Pinpoint the cell where the given text exists, returning its [x, y] midpoint coordinate. 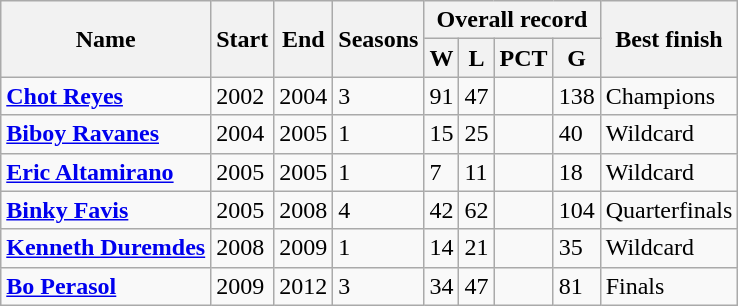
11 [476, 172]
62 [476, 210]
Start [242, 39]
PCT [524, 58]
Binky Favis [106, 210]
L [476, 58]
Finals [669, 286]
104 [576, 210]
34 [442, 286]
Seasons [378, 39]
Best finish [669, 39]
Biboy Ravanes [106, 134]
7 [442, 172]
Chot Reyes [106, 96]
81 [576, 286]
138 [576, 96]
G [576, 58]
Champions [669, 96]
Bo Perasol [106, 286]
42 [442, 210]
Quarterfinals [669, 210]
End [304, 39]
Overall record [512, 20]
Kenneth Duremdes [106, 248]
35 [576, 248]
2002 [242, 96]
Name [106, 39]
15 [442, 134]
Eric Altamirano [106, 172]
40 [576, 134]
25 [476, 134]
2012 [304, 286]
18 [576, 172]
W [442, 58]
14 [442, 248]
4 [378, 210]
91 [442, 96]
21 [476, 248]
